From the cell containing the given text, extract its center point as [X, Y] coordinate. 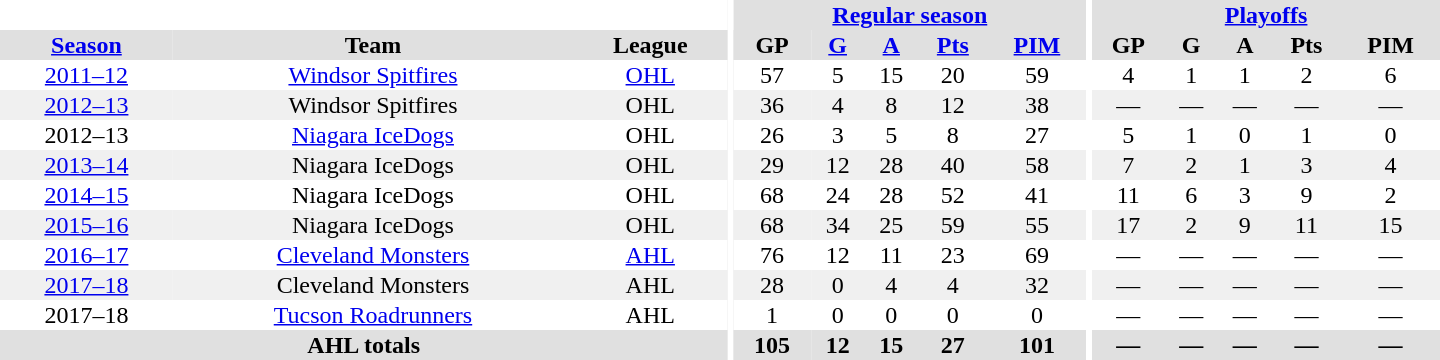
52 [953, 195]
41 [1038, 195]
38 [1038, 105]
Tucson Roadrunners [373, 315]
105 [772, 345]
32 [1038, 285]
40 [953, 165]
2016–17 [86, 255]
36 [772, 105]
69 [1038, 255]
2015–16 [86, 225]
76 [772, 255]
Regular season [910, 15]
17 [1128, 225]
58 [1038, 165]
55 [1038, 225]
29 [772, 165]
2011–12 [86, 75]
League [650, 45]
34 [838, 225]
25 [891, 225]
26 [772, 135]
57 [772, 75]
20 [953, 75]
24 [838, 195]
101 [1038, 345]
Team [373, 45]
Season [86, 45]
2014–15 [86, 195]
23 [953, 255]
Playoffs [1266, 15]
2013–14 [86, 165]
7 [1128, 165]
AHL totals [364, 345]
